From the cell containing the given text, extract its center point as (x, y) coordinate. 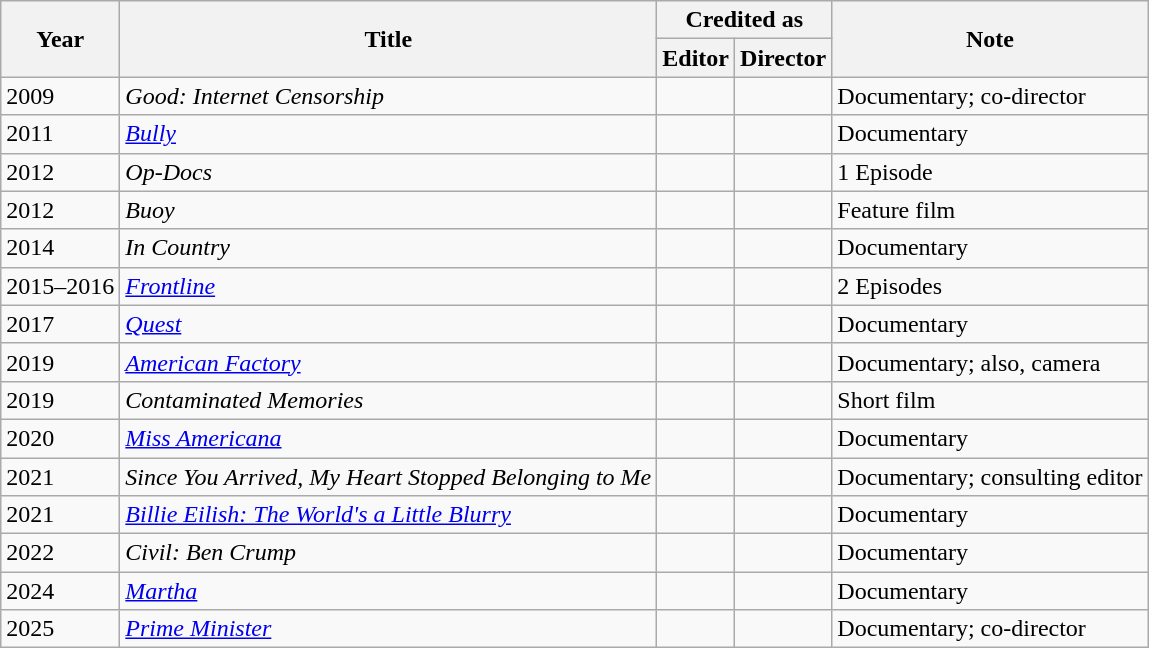
Martha (388, 591)
Frontline (388, 286)
Short film (990, 400)
1 Episode (990, 172)
Bully (388, 134)
American Factory (388, 362)
2014 (60, 248)
Op-Docs (388, 172)
Credited as (744, 20)
Year (60, 39)
Civil: Ben Crump (388, 553)
Miss Americana (388, 438)
Director (784, 58)
Editor (696, 58)
Documentary; consulting editor (990, 477)
In Country (388, 248)
2020 (60, 438)
2011 (60, 134)
Buoy (388, 210)
Contaminated Memories (388, 400)
Since You Arrived, My Heart Stopped Belonging to Me (388, 477)
Good: Internet Censorship (388, 96)
Quest (388, 324)
2017 (60, 324)
2009 (60, 96)
2015–2016 (60, 286)
Prime Minister (388, 629)
2025 (60, 629)
Title (388, 39)
Billie Eilish: The World's a Little Blurry (388, 515)
2 Episodes (990, 286)
Documentary; also, camera (990, 362)
Note (990, 39)
2024 (60, 591)
2022 (60, 553)
Feature film (990, 210)
